Output the [x, y] coordinate of the center of the cell containing the given text.  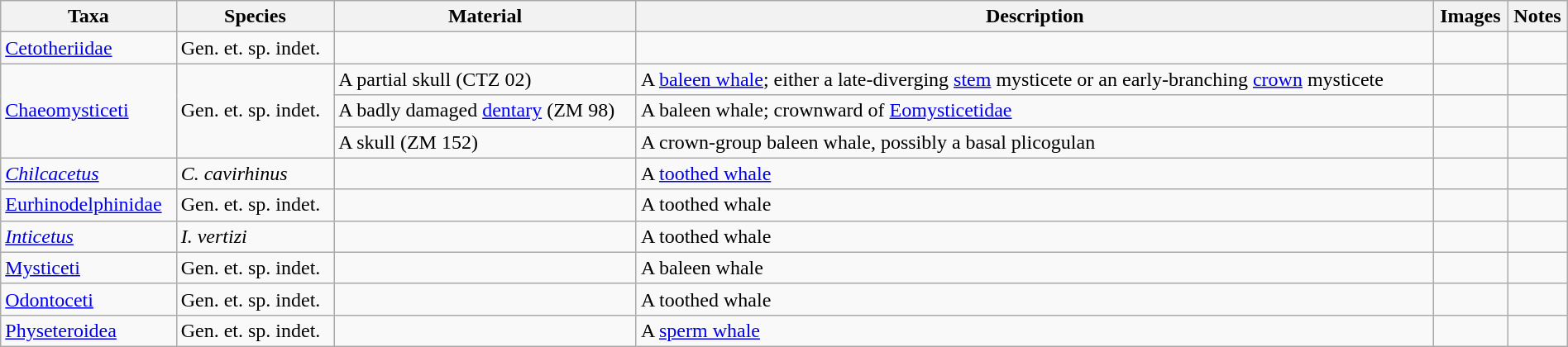
A baleen whale [1035, 268]
Cetotheriidae [88, 48]
A baleen whale; crownward of Eomysticetidae [1035, 111]
Eurhinodelphinidae [88, 205]
C. cavirhinus [255, 173]
Description [1035, 17]
Inticetus [88, 236]
A sperm whale [1035, 330]
Physeteroidea [88, 330]
Odontoceti [88, 299]
Images [1470, 17]
Species [255, 17]
A partial skull (CTZ 02) [485, 79]
Chaeomysticeti [88, 111]
Taxa [88, 17]
Notes [1538, 17]
A skull (ZM 152) [485, 142]
A crown-group baleen whale, possibly a basal plicogulan [1035, 142]
Material [485, 17]
A badly damaged dentary (ZM 98) [485, 111]
I. vertizi [255, 236]
Chilcacetus [88, 173]
A baleen whale; either a late-diverging stem mysticete or an early-branching crown mysticete [1035, 79]
Mysticeti [88, 268]
